From the cell containing the given text, extract its center point as (x, y) coordinate. 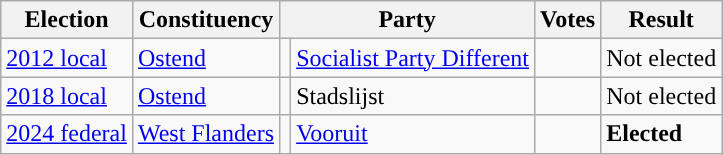
Socialist Party Different (413, 58)
Stadslijst (413, 96)
2018 local (67, 96)
Votes (568, 20)
Elected (662, 134)
Party (408, 20)
Vooruit (413, 134)
Constituency (206, 20)
2024 federal (67, 134)
2012 local (67, 58)
West Flanders (206, 134)
Election (67, 20)
Result (662, 20)
